Capture the cell that displays the provided text and extract its [X, Y] central coordinate. 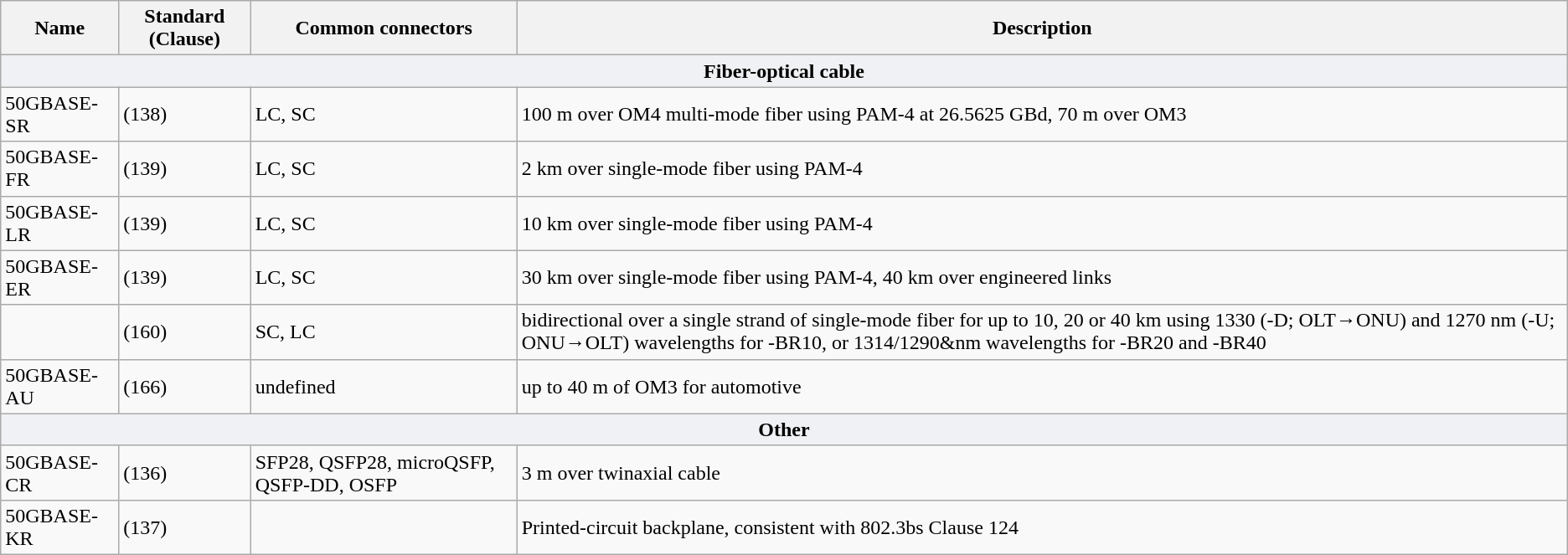
50GBASE-ER [60, 278]
(136) [185, 472]
Common connectors [384, 28]
2 km over single-mode fiber using PAM-4 [1042, 169]
Description [1042, 28]
50GBASE-KR [60, 527]
3 m over twinaxial cable [1042, 472]
30 km over single-mode fiber using PAM-4, 40 km over engineered links [1042, 278]
100 m over OM4 multi-mode fiber using PAM-4 at 26.5625 GBd, 70 m over OM3 [1042, 114]
up to 40 m of OM3 for automotive [1042, 387]
50GBASE-LR [60, 223]
SFP28, QSFP28, microQSFP, QSFP-DD, OSFP [384, 472]
Standard (Clause) [185, 28]
10 km over single-mode fiber using PAM-4 [1042, 223]
50GBASE-FR [60, 169]
50GBASE-CR [60, 472]
(137) [185, 527]
Name [60, 28]
(166) [185, 387]
undefined [384, 387]
Printed-circuit backplane, consistent with 802.3bs Clause 124 [1042, 527]
50GBASE-AU [60, 387]
Other [784, 429]
Fiber-optical cable [784, 71]
50GBASE-SR [60, 114]
(160) [185, 331]
(138) [185, 114]
SC, LC [384, 331]
